Search for the cell housing the specified text and yield its (X, Y) center coordinate. 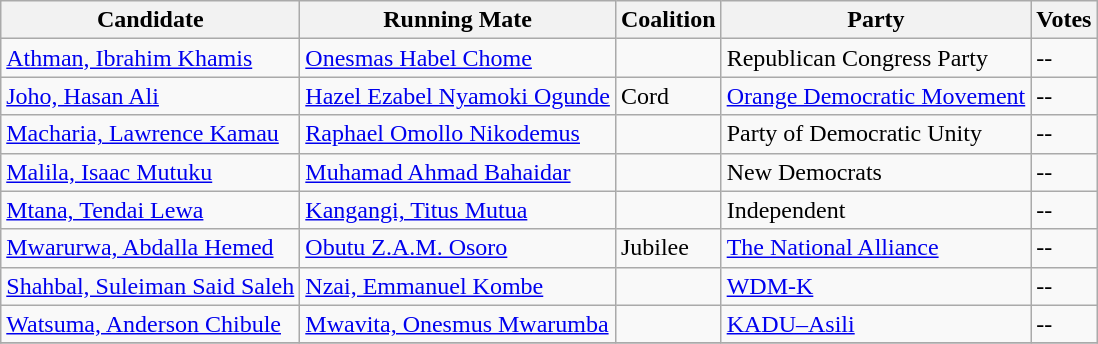
WDM-K (876, 286)
Republican Congress Party (876, 58)
Independent (876, 210)
Watsuma, Anderson Chibule (150, 324)
Kangangi, Titus Mutua (458, 210)
Malila, Isaac Mutuku (150, 172)
KADU–Asili (876, 324)
Coalition (668, 20)
Mwarurwa, Abdalla Hemed (150, 248)
Joho, Hasan Ali (150, 96)
Muhamad Ahmad Bahaidar (458, 172)
Orange Democratic Movement (876, 96)
Hazel Ezabel Nyamoki Ogunde (458, 96)
Athman, Ibrahim Khamis (150, 58)
Party (876, 20)
Jubilee (668, 248)
Mtana, Tendai Lewa (150, 210)
New Democrats (876, 172)
The National Alliance (876, 248)
Votes (1064, 20)
Nzai, Emmanuel Kombe (458, 286)
Macharia, Lawrence Kamau (150, 134)
Cord (668, 96)
Obutu Z.A.M. Osoro (458, 248)
Onesmas Habel Chome (458, 58)
Running Mate (458, 20)
Mwavita, Onesmus Mwarumba (458, 324)
Raphael Omollo Nikodemus (458, 134)
Candidate (150, 20)
Party of Democratic Unity (876, 134)
Shahbal, Suleiman Said Saleh (150, 286)
